Search for the cell housing the specified text and yield its (x, y) center coordinate. 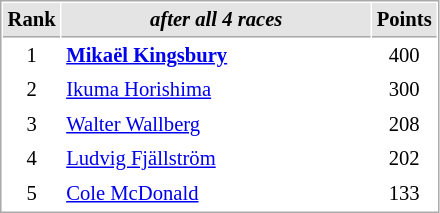
4 (32, 158)
Cole McDonald (216, 194)
after all 4 races (216, 20)
Mikaël Kingsbury (216, 56)
Points (404, 20)
133 (404, 194)
5 (32, 194)
Ludvig Fjällström (216, 158)
Walter Wallberg (216, 124)
1 (32, 56)
3 (32, 124)
300 (404, 90)
2 (32, 90)
208 (404, 124)
202 (404, 158)
Ikuma Horishima (216, 90)
Rank (32, 20)
400 (404, 56)
